Output the (X, Y) coordinate of the center of the cell containing the given text.  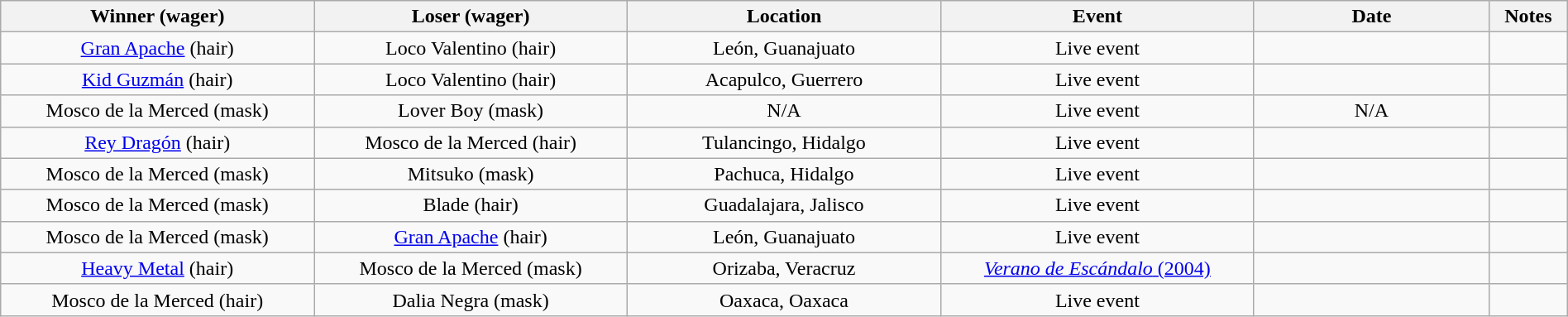
Tulancingo, Hidalgo (784, 142)
Oaxaca, Oaxaca (784, 300)
Guadalajara, Jalisco (784, 205)
Loser (wager) (471, 17)
Mitsuko (mask) (471, 174)
Pachuca, Hidalgo (784, 174)
Date (1371, 17)
Kid Guzmán (hair) (157, 79)
Verano de Escándalo (2004) (1097, 268)
Event (1097, 17)
Heavy Metal (hair) (157, 268)
Orizaba, Veracruz (784, 268)
Acapulco, Guerrero (784, 79)
Winner (wager) (157, 17)
Rey Dragón (hair) (157, 142)
Dalia Negra (mask) (471, 300)
Lover Boy (mask) (471, 111)
Blade (hair) (471, 205)
Notes (1528, 17)
Location (784, 17)
